Search for the cell housing the specified text and yield its (X, Y) center coordinate. 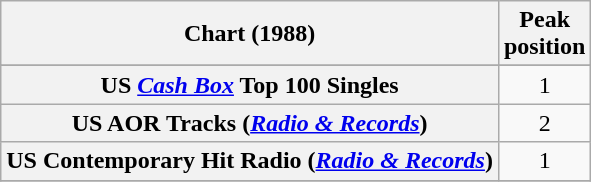
US AOR Tracks (Radio & Records) (250, 123)
2 (544, 123)
US Contemporary Hit Radio (Radio & Records) (250, 161)
Peakposition (544, 34)
Chart (1988) (250, 34)
US Cash Box Top 100 Singles (250, 85)
